Extract the [X, Y] coordinate from the center of the cell holding the provided text.  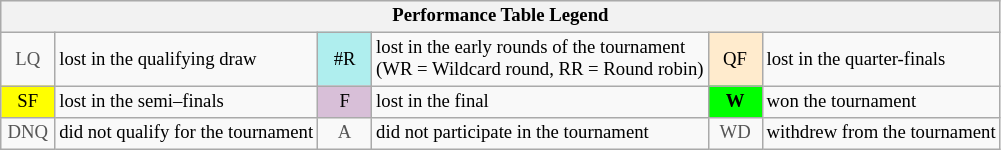
lost in the quarter-finals [881, 60]
F [345, 102]
lost in the early rounds of the tournament(WR = Wildcard round, RR = Round robin) [540, 60]
W [735, 102]
lost in the final [540, 102]
WD [735, 134]
Performance Table Legend [500, 16]
LQ [28, 60]
did not qualify for the tournament [186, 134]
lost in the qualifying draw [186, 60]
did not participate in the tournament [540, 134]
DNQ [28, 134]
won the tournament [881, 102]
lost in the semi–finals [186, 102]
withdrew from the tournament [881, 134]
QF [735, 60]
#R [345, 60]
SF [28, 102]
A [345, 134]
